Scan for the cell matching the given text and deliver its (x, y) coordinate at center. 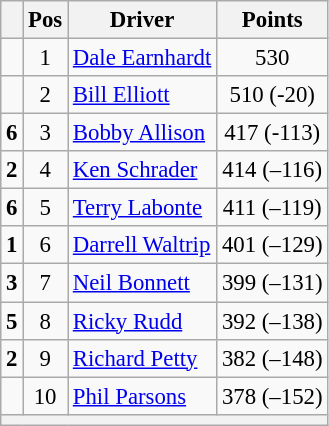
378 (–152) (272, 396)
382 (–148) (272, 358)
510 (-20) (272, 95)
399 (–131) (272, 283)
411 (–119) (272, 208)
Phil Parsons (142, 396)
414 (–116) (272, 170)
Terry Labonte (142, 208)
Ricky Rudd (142, 321)
401 (–129) (272, 245)
Ken Schrader (142, 170)
7 (46, 283)
530 (272, 58)
Bill Elliott (142, 95)
Driver (142, 20)
Darrell Waltrip (142, 245)
Dale Earnhardt (142, 58)
417 (-113) (272, 133)
9 (46, 358)
4 (46, 170)
8 (46, 321)
Neil Bonnett (142, 283)
Richard Petty (142, 358)
Points (272, 20)
Pos (46, 20)
Bobby Allison (142, 133)
392 (–138) (272, 321)
10 (46, 396)
